From the cell containing the given text, extract its center point as (X, Y) coordinate. 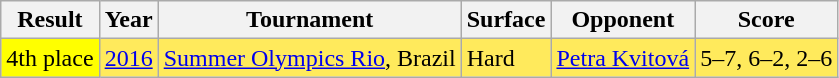
4th place (50, 58)
Summer Olympics Rio, Brazil (310, 58)
Surface (506, 20)
5–7, 6–2, 2–6 (766, 58)
Result (50, 20)
Opponent (623, 20)
Petra Kvitová (623, 58)
2016 (128, 58)
Tournament (310, 20)
Hard (506, 58)
Score (766, 20)
Year (128, 20)
